Scan for the cell matching the given text and deliver its [x, y] coordinate at center. 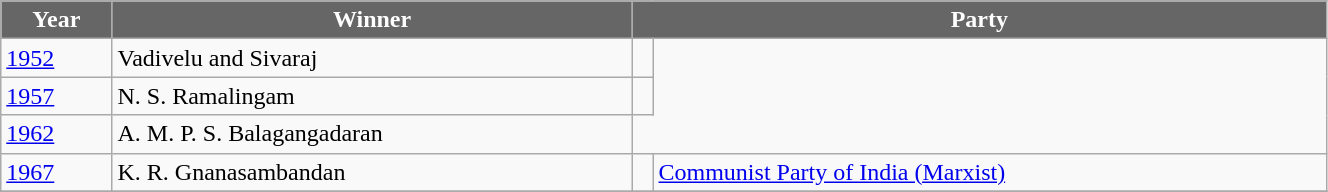
Year [56, 20]
1962 [56, 134]
A. M. P. S. Balagangadaran [372, 134]
Vadivelu and Sivaraj [372, 58]
K. R. Gnanasambandan [372, 172]
1952 [56, 58]
1967 [56, 172]
Communist Party of India (Marxist) [990, 172]
1957 [56, 96]
N. S. Ramalingam [372, 96]
Winner [372, 20]
Party [979, 20]
